Locate the cell with the specified text and output its (x, y) center coordinate. 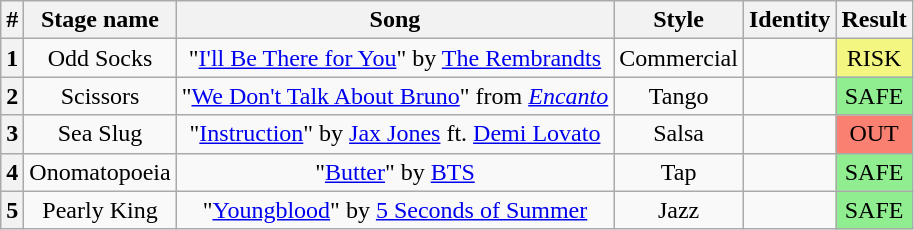
"Instruction" by Jax Jones ft. Demi Lovato (395, 134)
4 (12, 172)
2 (12, 96)
1 (12, 58)
"Youngblood" by 5 Seconds of Summer (395, 210)
"I'll Be There for You" by The Rembrandts (395, 58)
Stage name (100, 20)
Sea Slug (100, 134)
Tango (679, 96)
Scissors (100, 96)
5 (12, 210)
Onomatopoeia (100, 172)
Salsa (679, 134)
# (12, 20)
Identity (789, 20)
Commercial (679, 58)
Tap (679, 172)
"Butter" by BTS (395, 172)
Song (395, 20)
Odd Socks (100, 58)
3 (12, 134)
RISK (874, 58)
Style (679, 20)
Pearly King (100, 210)
OUT (874, 134)
Result (874, 20)
"We Don't Talk About Bruno" from Encanto (395, 96)
Jazz (679, 210)
